For the text-containing cell, return its midpoint in [X, Y] coordinate format. 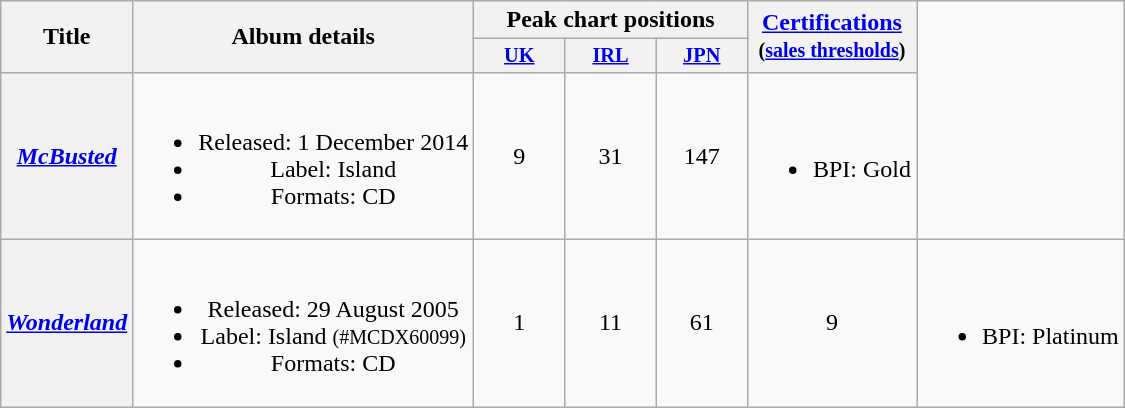
Released: 29 August 2005Label: Island (#MCDX60099)Formats: CD [304, 324]
Certifications(sales thresholds) [832, 37]
Peak chart positions [611, 20]
BPI: Platinum [1020, 324]
UK [520, 56]
147 [702, 156]
1 [520, 324]
Album details [304, 37]
61 [702, 324]
Wonderland [67, 324]
IRL [610, 56]
BPI: Gold [832, 156]
McBusted [67, 156]
Title [67, 37]
JPN [702, 56]
11 [610, 324]
Released: 1 December 2014Label: IslandFormats: CD [304, 156]
31 [610, 156]
